Return the (x, y) coordinate for the center point of the cell that contains the specified text.  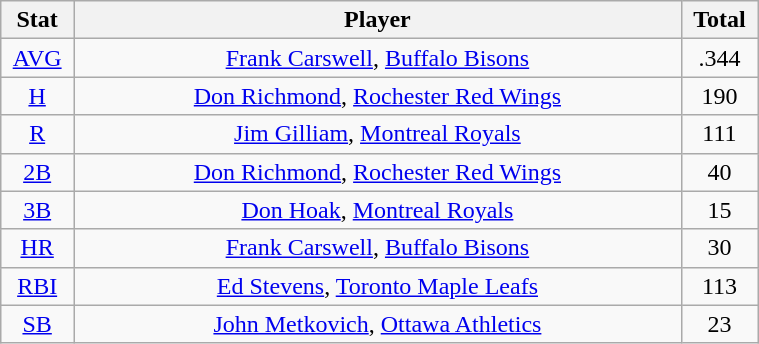
2B (38, 172)
Total (719, 20)
Don Hoak, Montreal Royals (378, 210)
.344 (719, 58)
Jim Gilliam, Montreal Royals (378, 134)
H (38, 96)
111 (719, 134)
Stat (38, 20)
190 (719, 96)
15 (719, 210)
23 (719, 324)
SB (38, 324)
113 (719, 286)
40 (719, 172)
3B (38, 210)
Ed Stevens, Toronto Maple Leafs (378, 286)
HR (38, 248)
R (38, 134)
Player (378, 20)
AVG (38, 58)
30 (719, 248)
RBI (38, 286)
John Metkovich, Ottawa Athletics (378, 324)
